Extract the (x, y) coordinate from the center of the cell holding the provided text.  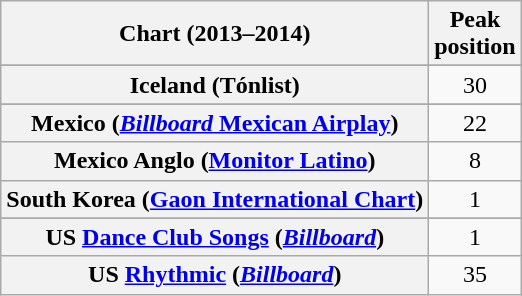
Mexico Anglo (Monitor Latino) (215, 161)
8 (475, 161)
South Korea (Gaon International Chart) (215, 199)
Peakposition (475, 34)
35 (475, 275)
Iceland (Tónlist) (215, 85)
22 (475, 123)
30 (475, 85)
Mexico (Billboard Mexican Airplay) (215, 123)
US Rhythmic (Billboard) (215, 275)
US Dance Club Songs (Billboard) (215, 237)
Chart (2013–2014) (215, 34)
